Capture the cell that displays the provided text and extract its [x, y] central coordinate. 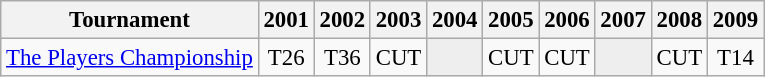
2001 [286, 20]
T26 [286, 58]
2009 [735, 20]
Tournament [130, 20]
2007 [623, 20]
The Players Championship [130, 58]
T36 [342, 58]
2004 [455, 20]
2008 [679, 20]
2006 [567, 20]
2003 [398, 20]
T14 [735, 58]
2002 [342, 20]
2005 [511, 20]
